Search for the cell housing the specified text and yield its [x, y] center coordinate. 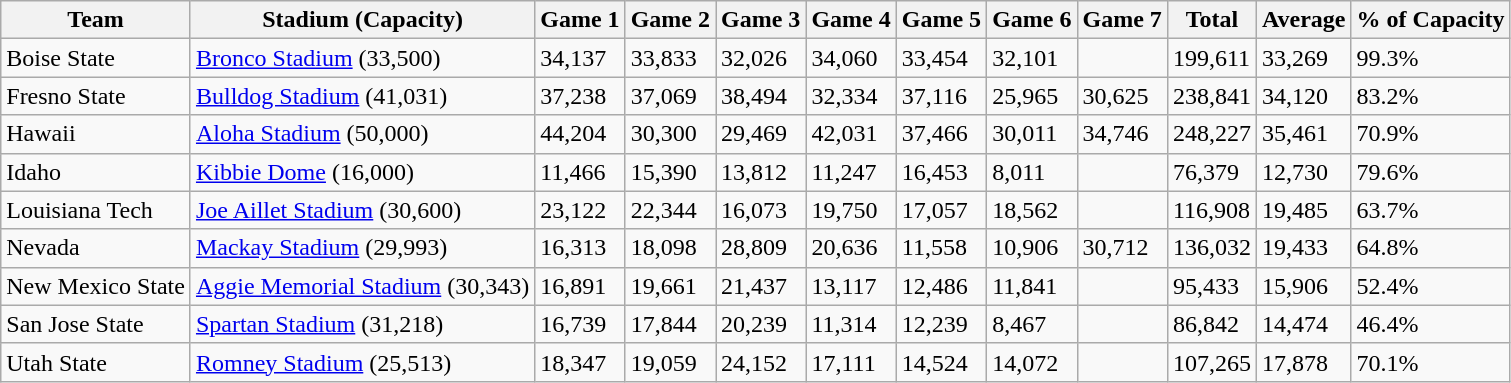
Bronco Stadium (33,500) [362, 58]
52.4% [1430, 286]
16,739 [580, 324]
Spartan Stadium (31,218) [362, 324]
Hawaii [96, 134]
76,379 [1212, 172]
19,750 [851, 210]
17,111 [851, 362]
79.6% [1430, 172]
8,467 [1032, 324]
14,474 [1304, 324]
70.9% [1430, 134]
16,313 [580, 248]
29,469 [761, 134]
116,908 [1212, 210]
14,524 [941, 362]
30,300 [670, 134]
13,812 [761, 172]
70.1% [1430, 362]
17,878 [1304, 362]
23,122 [580, 210]
Aloha Stadium (50,000) [362, 134]
New Mexico State [96, 286]
15,390 [670, 172]
14,072 [1032, 362]
37,466 [941, 134]
38,494 [761, 96]
Total [1212, 20]
86,842 [1212, 324]
19,433 [1304, 248]
Game 1 [580, 20]
Game 5 [941, 20]
20,636 [851, 248]
Fresno State [96, 96]
Team [96, 20]
42,031 [851, 134]
22,344 [670, 210]
Mackay Stadium (29,993) [362, 248]
28,809 [761, 248]
18,562 [1032, 210]
46.4% [1430, 324]
248,227 [1212, 134]
37,069 [670, 96]
Louisiana Tech [96, 210]
Aggie Memorial Stadium (30,343) [362, 286]
33,833 [670, 58]
Bulldog Stadium (41,031) [362, 96]
Game 4 [851, 20]
15,906 [1304, 286]
12,486 [941, 286]
12,239 [941, 324]
Average [1304, 20]
11,558 [941, 248]
32,101 [1032, 58]
Game 3 [761, 20]
19,485 [1304, 210]
Nevada [96, 248]
34,060 [851, 58]
10,906 [1032, 248]
Idaho [96, 172]
37,238 [580, 96]
11,841 [1032, 286]
Utah State [96, 362]
30,625 [1122, 96]
16,453 [941, 172]
95,433 [1212, 286]
12,730 [1304, 172]
33,269 [1304, 58]
24,152 [761, 362]
34,120 [1304, 96]
Joe Aillet Stadium (30,600) [362, 210]
13,117 [851, 286]
44,204 [580, 134]
11,247 [851, 172]
11,466 [580, 172]
83.2% [1430, 96]
19,059 [670, 362]
17,057 [941, 210]
32,334 [851, 96]
199,611 [1212, 58]
Romney Stadium (25,513) [362, 362]
San Jose State [96, 324]
16,073 [761, 210]
18,098 [670, 248]
21,437 [761, 286]
34,137 [580, 58]
Game 2 [670, 20]
136,032 [1212, 248]
107,265 [1212, 362]
20,239 [761, 324]
64.8% [1430, 248]
Kibbie Dome (16,000) [362, 172]
Game 7 [1122, 20]
30,011 [1032, 134]
30,712 [1122, 248]
37,116 [941, 96]
63.7% [1430, 210]
Stadium (Capacity) [362, 20]
32,026 [761, 58]
16,891 [580, 286]
11,314 [851, 324]
99.3% [1430, 58]
238,841 [1212, 96]
19,661 [670, 286]
8,011 [1032, 172]
33,454 [941, 58]
34,746 [1122, 134]
Boise State [96, 58]
18,347 [580, 362]
25,965 [1032, 96]
35,461 [1304, 134]
% of Capacity [1430, 20]
Game 6 [1032, 20]
17,844 [670, 324]
